Output the [x, y] coordinate of the center of the cell containing the given text.  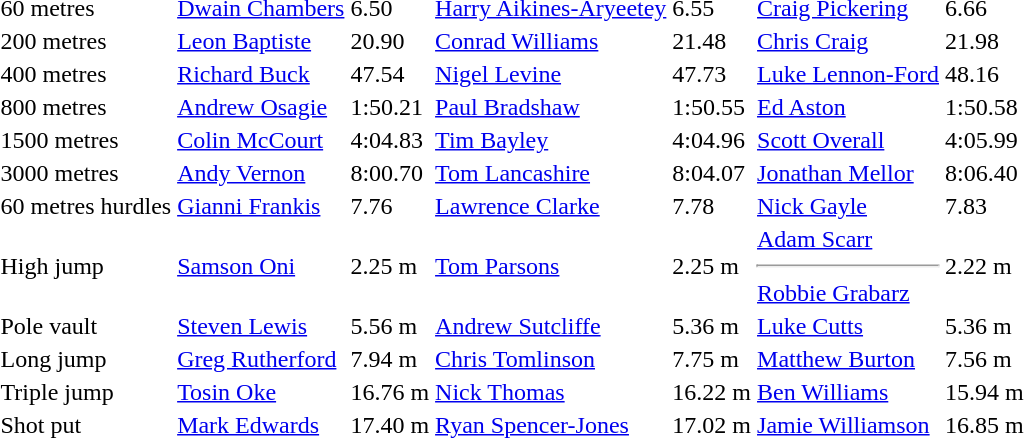
Chris Tomlinson [551, 359]
Nigel Levine [551, 74]
21.48 [712, 41]
Lawrence Clarke [551, 206]
5.36 m [712, 326]
Tom Lancashire [551, 173]
Ed Aston [848, 107]
Tosin Oke [261, 392]
16.22 m [712, 392]
Tim Bayley [551, 140]
20.90 [390, 41]
1:50.55 [712, 107]
7.78 [712, 206]
7.76 [390, 206]
Colin McCourt [261, 140]
5.56 m [390, 326]
Nick Gayle [848, 206]
Paul Bradshaw [551, 107]
Luke Cutts [848, 326]
16.76 m [390, 392]
8:04.07 [712, 173]
Scott Overall [848, 140]
4:04.96 [712, 140]
8:00.70 [390, 173]
Matthew Burton [848, 359]
Gianni Frankis [261, 206]
Andy Vernon [261, 173]
Nick Thomas [551, 392]
Samson Oni [261, 266]
4:04.83 [390, 140]
Andrew Osagie [261, 107]
Tom Parsons [551, 266]
Richard Buck [261, 74]
Andrew Sutcliffe [551, 326]
Jonathan Mellor [848, 173]
Steven Lewis [261, 326]
Leon Baptiste [261, 41]
47.73 [712, 74]
47.54 [390, 74]
Luke Lennon-Ford [848, 74]
Adam ScarrRobbie Grabarz [848, 266]
Conrad Williams [551, 41]
7.75 m [712, 359]
7.94 m [390, 359]
Ben Williams [848, 392]
Chris Craig [848, 41]
Greg Rutherford [261, 359]
1:50.21 [390, 107]
